From the cell containing the given text, extract its center point as [x, y] coordinate. 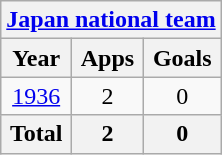
Japan national team [111, 20]
Goals [182, 58]
Apps [108, 58]
Total [36, 134]
1936 [36, 96]
Year [36, 58]
